Return [X, Y] of the center of cell containing provided text 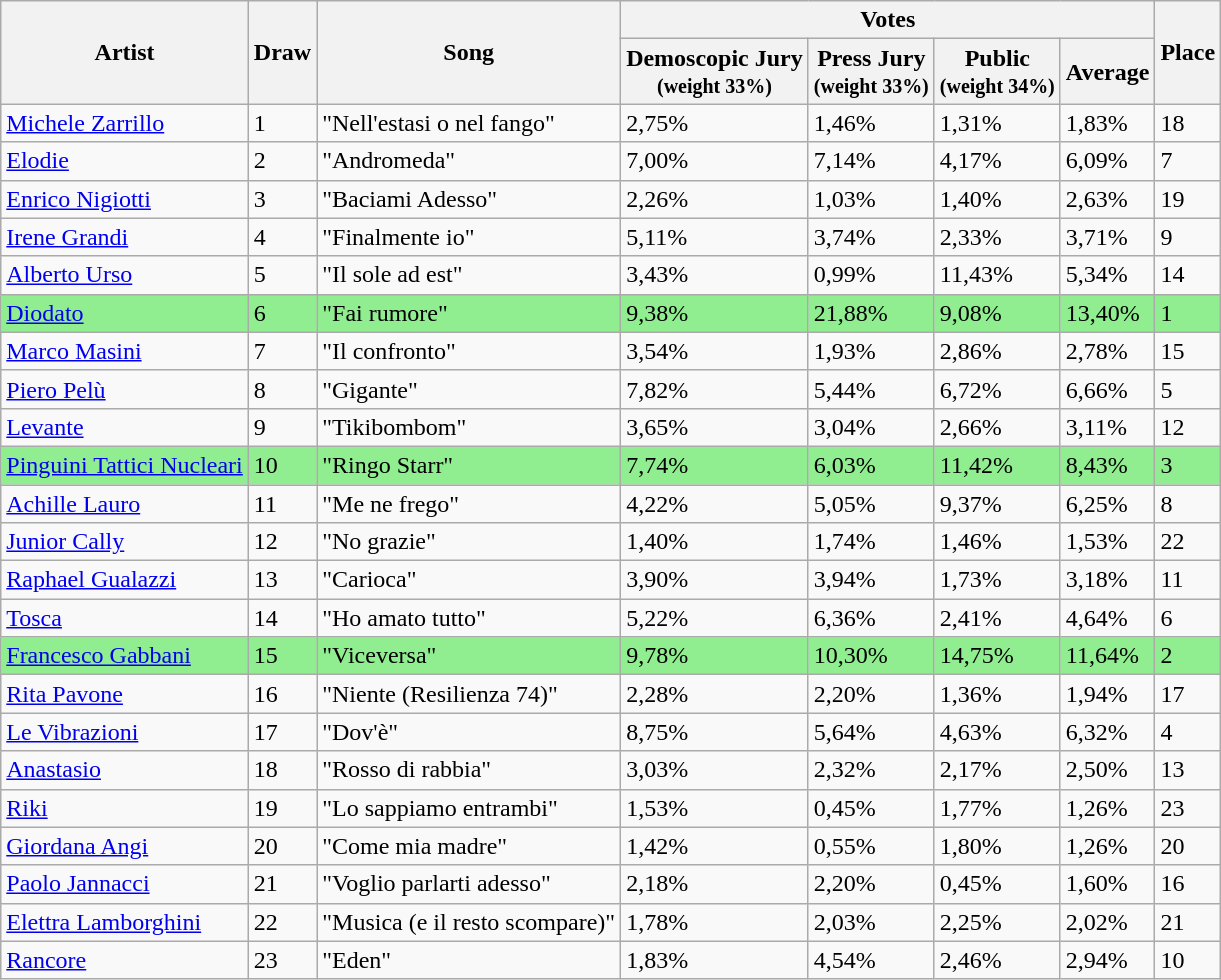
Francesco Gabbani [125, 656]
1,60% [1108, 884]
"Me ne frego" [469, 503]
4,64% [1108, 618]
Riki [125, 808]
7,14% [871, 161]
7,74% [715, 465]
1,42% [715, 846]
6,25% [1108, 503]
Michele Zarrillo [125, 123]
Elodie [125, 161]
5,44% [871, 389]
3,65% [715, 427]
1,03% [871, 199]
2,28% [715, 694]
2,17% [997, 770]
2,86% [997, 351]
"Andromeda" [469, 161]
Achille Lauro [125, 503]
Marco Masini [125, 351]
1,77% [997, 808]
2,18% [715, 884]
3,71% [1108, 237]
3,18% [1108, 580]
"Ho amato tutto" [469, 618]
"Rosso di rabbia" [469, 770]
6,03% [871, 465]
"Lo sappiamo entrambi" [469, 808]
1,93% [871, 351]
0,55% [871, 846]
"Il sole ad est" [469, 275]
Public(weight 34%) [997, 72]
4,54% [871, 960]
Press Jury(weight 33%) [871, 72]
1,36% [997, 694]
5,05% [871, 503]
"Ringo Starr" [469, 465]
9,37% [997, 503]
Draw [282, 52]
"Carioca" [469, 580]
5,64% [871, 732]
1,78% [715, 922]
8,75% [715, 732]
4,22% [715, 503]
2,94% [1108, 960]
Levante [125, 427]
11,42% [997, 465]
Artist [125, 52]
"Dov'è" [469, 732]
13,40% [1108, 313]
7,00% [715, 161]
"No grazie" [469, 542]
14,75% [997, 656]
10,30% [871, 656]
3,03% [715, 770]
Junior Cally [125, 542]
Piero Pelù [125, 389]
5,11% [715, 237]
5,34% [1108, 275]
Raphael Gualazzi [125, 580]
"Come mia madre" [469, 846]
2,25% [997, 922]
"Eden" [469, 960]
9,78% [715, 656]
"Viceversa" [469, 656]
6,66% [1108, 389]
9,08% [997, 313]
1,74% [871, 542]
7,82% [715, 389]
21,88% [871, 313]
6,72% [997, 389]
6,32% [1108, 732]
"Tikibombom" [469, 427]
3,43% [715, 275]
2,63% [1108, 199]
Votes [888, 20]
2,66% [997, 427]
2,26% [715, 199]
2,50% [1108, 770]
3,11% [1108, 427]
2,78% [1108, 351]
4,63% [997, 732]
11,43% [997, 275]
4,17% [997, 161]
Place [1188, 52]
"Niente (Resilienza 74)" [469, 694]
Song [469, 52]
2,02% [1108, 922]
2,46% [997, 960]
"Nell'estasi o nel fango" [469, 123]
1,31% [997, 123]
Paolo Jannacci [125, 884]
Elettra Lamborghini [125, 922]
1,94% [1108, 694]
9,38% [715, 313]
2,33% [997, 237]
2,41% [997, 618]
Rancore [125, 960]
Diodato [125, 313]
3,90% [715, 580]
1,80% [997, 846]
Rita Pavone [125, 694]
2,32% [871, 770]
"Baciami Adesso" [469, 199]
Average [1108, 72]
5,22% [715, 618]
Demoscopic Jury(weight 33%) [715, 72]
Tosca [125, 618]
"Musica (e il resto scompare)" [469, 922]
Le Vibrazioni [125, 732]
Pinguini Tattici Nucleari [125, 465]
6,09% [1108, 161]
"Gigante" [469, 389]
Giordana Angi [125, 846]
3,94% [871, 580]
"Fai rumore" [469, 313]
"Finalmente io" [469, 237]
2,03% [871, 922]
8,43% [1108, 465]
Enrico Nigiotti [125, 199]
Alberto Urso [125, 275]
"Voglio parlarti adesso" [469, 884]
6,36% [871, 618]
11,64% [1108, 656]
"Il confronto" [469, 351]
1,73% [997, 580]
3,74% [871, 237]
0,99% [871, 275]
Irene Grandi [125, 237]
Anastasio [125, 770]
2,75% [715, 123]
3,54% [715, 351]
3,04% [871, 427]
